Search for the cell housing the specified text and yield its [X, Y] center coordinate. 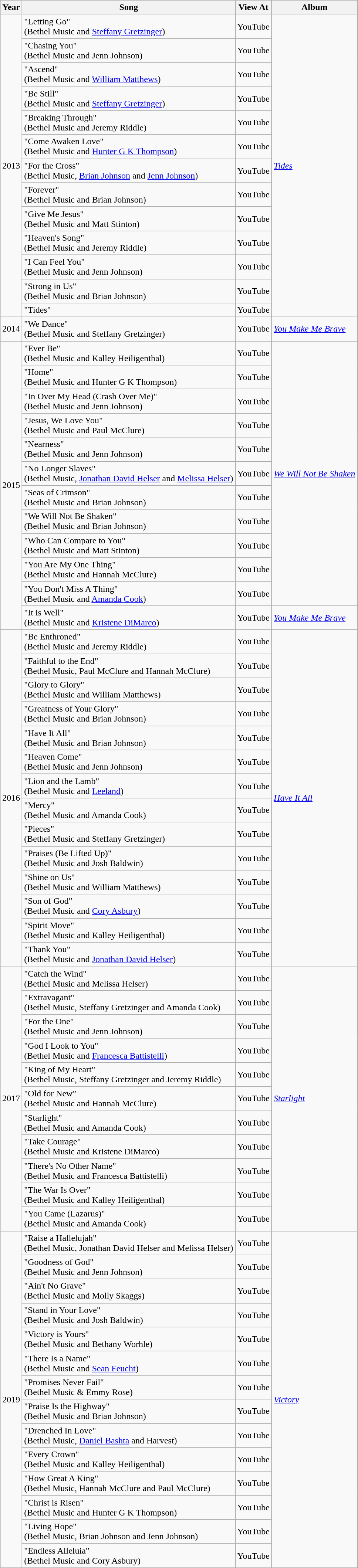
"Lion and the Lamb"(Bethel Music and Leeland) [129, 786]
"In Over My Head (Crash Over Me)"(Bethel Music and Jenn Johnson) [129, 401]
"No Longer Slaves"(Bethel Music, Jonathan David Helser and Melissa Helser) [129, 473]
"Ascend"(Bethel Music and William Matthews) [129, 75]
Victory [314, 1399]
"Living Hope"(Bethel Music, Brian Johnson and Jenn Johnson) [129, 1532]
"For the Cross"(Bethel Music, Brian Johnson and Jenn Johnson) [129, 171]
"Drenched In Love"(Bethel Music, Daniel Bashta and Harvest) [129, 1435]
"Shine on Us"(Bethel Music and William Matthews) [129, 882]
Year [11, 7]
"Mercy"(Bethel Music and Amanda Cook) [129, 810]
Song [129, 7]
"We Will Not Be Shaken"(Bethel Music and Brian Johnson) [129, 521]
"The War Is Over"(Bethel Music and Kalley Heiligenthal) [129, 1195]
"Old for New"(Bethel Music and Hannah McClure) [129, 1099]
View At [253, 7]
"King of My Heart"(Bethel Music, Steffany Gretzinger and Jeremy Riddle) [129, 1075]
"Nearness"(Bethel Music and Jenn Johnson) [129, 449]
Starlight [314, 1099]
"Praises (Be Lifted Up)"(Bethel Music and Josh Baldwin) [129, 858]
"Letting Go"(Bethel Music and Steffany Gretzinger) [129, 27]
"Raise a Hallelujah"(Bethel Music, Jonathan David Helser and Melissa Helser) [129, 1243]
2014 [11, 329]
"Stand in Your Love"(Bethel Music and Josh Baldwin) [129, 1315]
"Glory to Glory"(Bethel Music and William Matthews) [129, 690]
"Faithful to the End"(Bethel Music, Paul McClure and Hannah McClure) [129, 665]
"How Great A King"(Bethel Music, Hannah McClure and Paul McClure) [129, 1484]
"It is Well"(Bethel Music and Kristene DiMarco) [129, 617]
"Breaking Through"(Bethel Music and Jeremy Riddle) [129, 123]
"Every Crown"(Bethel Music and Kalley Heiligenthal) [129, 1459]
"Son of God"(Bethel Music and Cory Asbury) [129, 906]
"Praise Is the Highway"(Bethel Music and Brian Johnson) [129, 1411]
2015 [11, 486]
"Jesus, We Love You"(Bethel Music and Paul McClure) [129, 425]
"You Don't Miss A Thing"(Bethel Music and Amanda Cook) [129, 594]
"For the One"(Bethel Music and Jenn Johnson) [129, 1026]
Album [314, 7]
"Heaven's Song"(Bethel Music and Jeremy Riddle) [129, 242]
"We Dance"(Bethel Music and Steffany Gretzinger) [129, 329]
"Home"(Bethel Music and Hunter G K Thompson) [129, 377]
"There's No Other Name"(Bethel Music and Francesca Battistelli) [129, 1171]
"Be Still"(Bethel Music and Steffany Gretzinger) [129, 98]
"There Is a Name"(Bethel Music and Sean Feucht) [129, 1363]
"Pieces"(Bethel Music and Steffany Gretzinger) [129, 834]
"Heaven Come"(Bethel Music and Jenn Johnson) [129, 762]
"Victory is Yours"(Bethel Music and Bethany Worhle) [129, 1339]
"Come Awaken Love"(Bethel Music and Hunter G K Thompson) [129, 146]
"Strong in Us"(Bethel Music and Brian Johnson) [129, 291]
2017 [11, 1099]
"Starlight"(Bethel Music and Amanda Cook) [129, 1123]
"Be Enthroned"(Bethel Music and Jeremy Riddle) [129, 642]
"Greatness of Your Glory"(Bethel Music and Brian Johnson) [129, 714]
"Thank You"(Bethel Music and Jonathan David Helser) [129, 954]
"I Can Feel You"(Bethel Music and Jenn Johnson) [129, 267]
"Promises Never Fail"(Bethel Music & Emmy Rose) [129, 1387]
"Catch the Wind"(Bethel Music and Melissa Helser) [129, 978]
2013 [11, 166]
"Who Can Compare to You"(Bethel Music and Matt Stinton) [129, 546]
"Give Me Jesus"(Bethel Music and Matt Stinton) [129, 219]
"God I Look to You"(Bethel Music and Francesca Battistelli) [129, 1051]
"Extravagant"(Bethel Music, Steffany Gretzinger and Amanda Cook) [129, 1002]
"Have It All"(Bethel Music and Brian Johnson) [129, 738]
"Goodness of God"(Bethel Music and Jenn Johnson) [129, 1267]
We Will Not Be Shaken [314, 474]
"You Are My One Thing"(Bethel Music and Hannah McClure) [129, 569]
Have It All [314, 798]
"Ain't No Grave"(Bethel Music and Molly Skaggs) [129, 1291]
"You Came (Lazarus)"(Bethel Music and Amanda Cook) [129, 1219]
"Seas of Crimson"(Bethel Music and Brian Johnson) [129, 498]
2019 [11, 1399]
"Take Courage"(Bethel Music and Kristene DiMarco) [129, 1147]
"Christ is Risen"(Bethel Music and Hunter G K Thompson) [129, 1507]
"Tides" [129, 310]
"Spirit Move"(Bethel Music and Kalley Heiligenthal) [129, 930]
"Forever"(Bethel Music and Brian Johnson) [129, 194]
Tides [314, 166]
"Chasing You"(Bethel Music and Jenn Johnson) [129, 50]
"Endless Alleluia"(Bethel Music and Cory Asbury) [129, 1555]
2016 [11, 798]
"Ever Be"(Bethel Music and Kalley Heiligenthal) [129, 353]
